For the text-containing cell, return its midpoint in (X, Y) coordinate format. 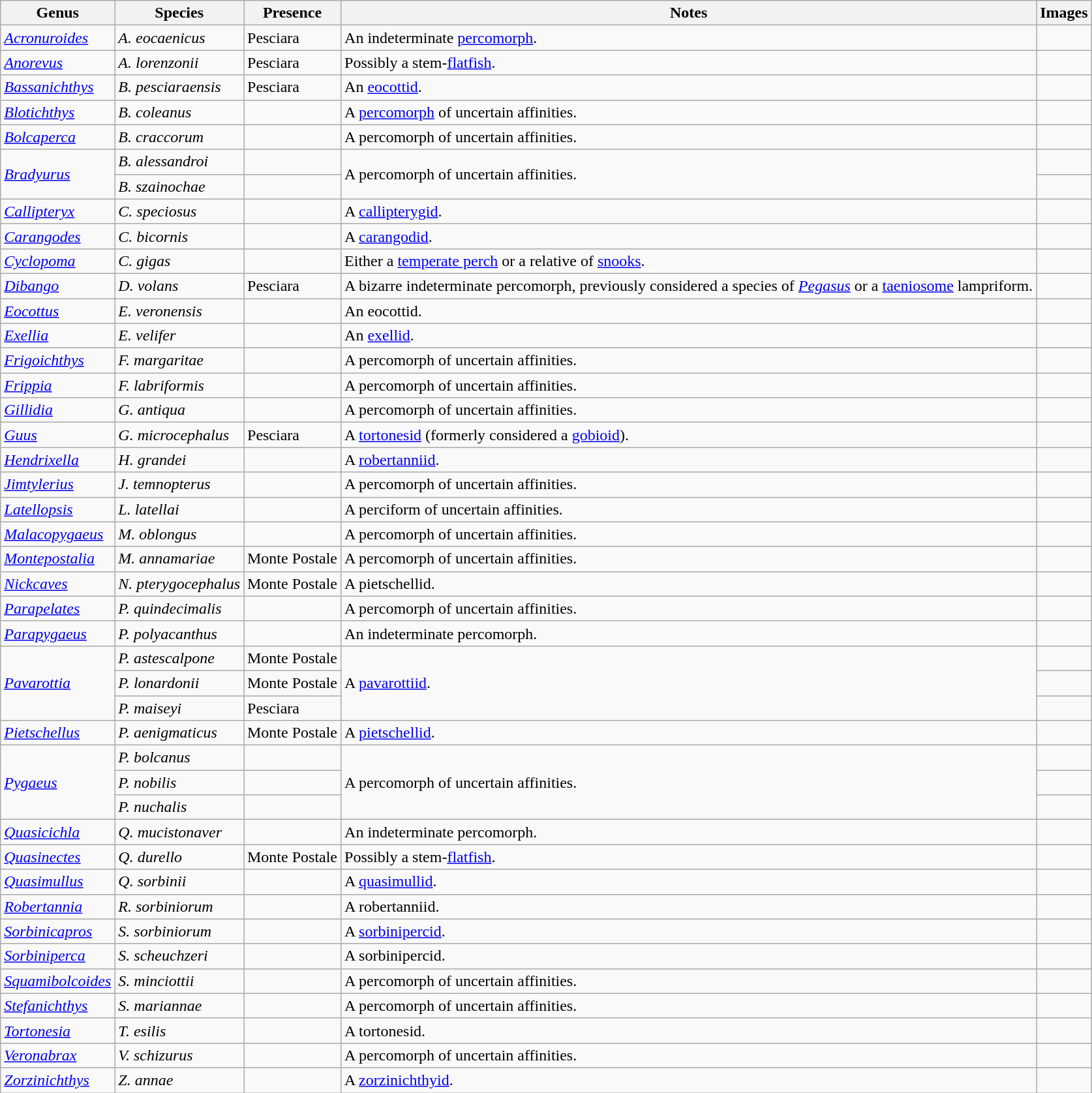
Dibango (57, 286)
Squamibolcoides (57, 981)
Bradyurus (57, 174)
Callipteryx (57, 211)
Q. sorbinii (179, 882)
G. microcephalus (179, 435)
A callipterygid. (689, 211)
B. pesciaraensis (179, 87)
C. gigas (179, 261)
A carangodid. (689, 236)
Either a temperate perch or a relative of snooks. (689, 261)
P. lonardonii (179, 683)
A perciform of uncertain affinities. (689, 509)
C. speciosus (179, 211)
Pavarottia (57, 683)
Stefanichthys (57, 1006)
P. nobilis (179, 783)
Quasimullus (57, 882)
Zorzinichthys (57, 1080)
Q. durello (179, 857)
C. bicornis (179, 236)
T. esilis (179, 1030)
Q. mucistonaver (179, 832)
A bizarre indeterminate percomorph, previously considered a species of Pegasus or a taeniosome lampriform. (689, 286)
J. temnopterus (179, 485)
Frippia (57, 385)
P. bolcanus (179, 758)
M. annamariae (179, 559)
Tortonesia (57, 1030)
A tortonesid. (689, 1030)
Malacopygaeus (57, 534)
B. alessandroi (179, 162)
A zorzinichthyid. (689, 1080)
Quasinectes (57, 857)
Bolcaperca (57, 137)
G. antiqua (179, 410)
Exellia (57, 336)
Anorevus (57, 63)
Notes (689, 13)
Eocottus (57, 311)
Guus (57, 435)
Jimtylerius (57, 485)
B. szainochae (179, 187)
V. schizurus (179, 1055)
A. eocaenicus (179, 38)
An exellid. (689, 336)
L. latellai (179, 509)
Species (179, 13)
Robertannia (57, 906)
Gillidia (57, 410)
N. pterygocephalus (179, 584)
Montepostalia (57, 559)
E. veronensis (179, 311)
Blotichthys (57, 112)
Nickcaves (57, 584)
Quasicichla (57, 832)
Frigoichthys (57, 361)
Pygaeus (57, 783)
Hendrixella (57, 460)
E. velifer (179, 336)
P. maiseyi (179, 708)
Acronuroides (57, 38)
A. lorenzonii (179, 63)
A pavarottiid. (689, 683)
Bassanichthys (57, 87)
B. craccorum (179, 137)
Sorbiniperca (57, 956)
Carangodes (57, 236)
Genus (57, 13)
P. astescalpone (179, 658)
F. labriformis (179, 385)
R. sorbiniorum (179, 906)
Cyclopoma (57, 261)
B. coleanus (179, 112)
F. margaritae (179, 361)
Parapygaeus (57, 633)
Parapelates (57, 608)
S. minciottii (179, 981)
Presence (292, 13)
Latellopsis (57, 509)
H. grandei (179, 460)
S. scheuchzeri (179, 956)
P. quindecimalis (179, 608)
Images (1064, 13)
Z. annae (179, 1080)
S. sorbiniorum (179, 931)
S. mariannae (179, 1006)
P. polyacanthus (179, 633)
Sorbinicapros (57, 931)
D. volans (179, 286)
A quasimullid. (689, 882)
Pietschellus (57, 733)
A tortonesid (formerly considered a gobioid). (689, 435)
P. nuchalis (179, 807)
M. oblongus (179, 534)
P. aenigmaticus (179, 733)
Veronabrax (57, 1055)
